Capture the cell that displays the provided text and extract its [X, Y] central coordinate. 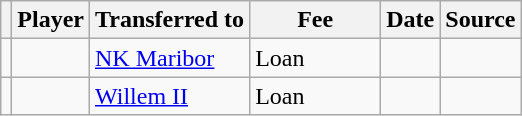
Fee [316, 20]
Willem II [170, 96]
Date [410, 20]
Transferred to [170, 20]
NK Maribor [170, 58]
Player [51, 20]
Source [480, 20]
